Scan for the cell matching the given text and deliver its [x, y] coordinate at center. 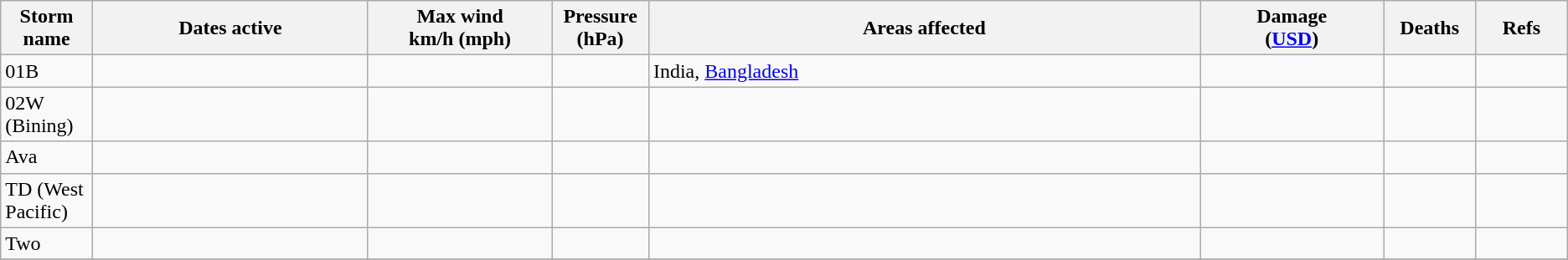
Refs [1521, 28]
Ava [47, 157]
Deaths [1430, 28]
01B [47, 71]
Damage(USD) [1292, 28]
Dates active [230, 28]
Pressure(hPa) [601, 28]
Two [47, 243]
02W (Bining) [47, 114]
Storm name [47, 28]
Areas affected [924, 28]
India, Bangladesh [924, 71]
TD (West Pacific) [47, 201]
Max windkm/h (mph) [459, 28]
